Search for the cell housing the specified text and yield its (X, Y) center coordinate. 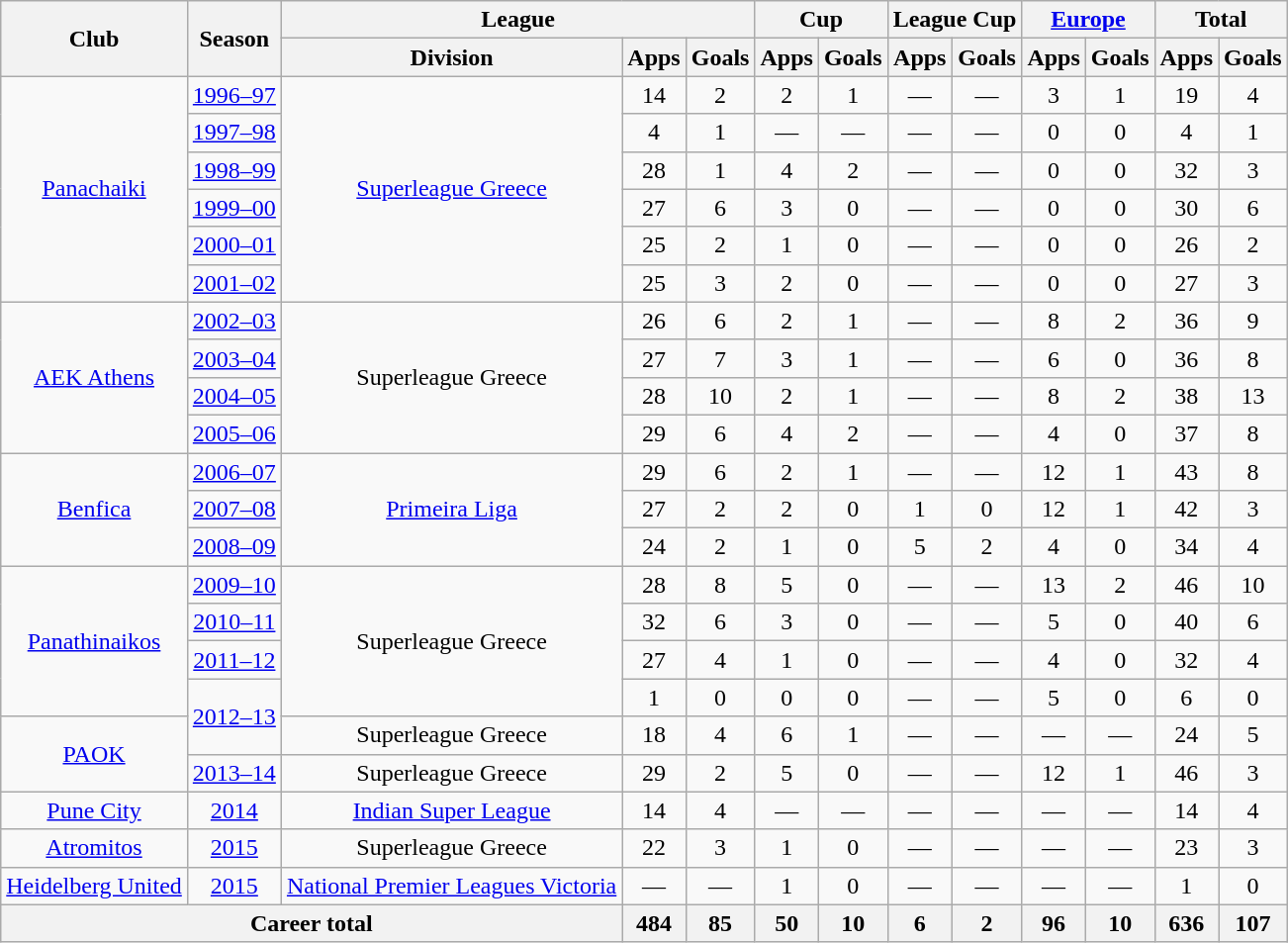
2001–02 (233, 283)
2003–04 (233, 358)
2000–01 (233, 245)
2012–13 (233, 716)
2004–05 (233, 396)
2007–08 (233, 510)
42 (1186, 510)
Career total (312, 923)
Season (233, 39)
Indian Super League (451, 810)
1999–00 (233, 208)
Benfica (95, 510)
National Premier Leagues Victoria (451, 886)
107 (1253, 923)
2002–03 (233, 321)
9 (1253, 321)
34 (1186, 547)
37 (1186, 433)
7 (720, 358)
AEK Athens (95, 377)
2013–14 (233, 773)
636 (1186, 923)
Total (1221, 20)
2010–11 (233, 622)
85 (720, 923)
43 (1186, 472)
Heidelberg United (95, 886)
PAOK (95, 754)
484 (654, 923)
50 (786, 923)
1998–99 (233, 170)
2008–09 (233, 547)
38 (1186, 396)
2006–07 (233, 472)
League Cup (955, 20)
Cup (821, 20)
23 (1186, 848)
League (518, 20)
40 (1186, 622)
19 (1186, 95)
2005–06 (233, 433)
18 (654, 735)
1997–98 (233, 133)
Club (95, 39)
Europe (1088, 20)
Primeira Liga (451, 510)
2014 (233, 810)
30 (1186, 208)
Division (451, 57)
1996–97 (233, 95)
2009–10 (233, 585)
22 (654, 848)
Panathinaikos (95, 641)
2011–12 (233, 660)
Panachaiki (95, 189)
Pune City (95, 810)
Atromitos (95, 848)
96 (1054, 923)
